Detect which cell encompasses the target text, then output its [X, Y] center coordinate. 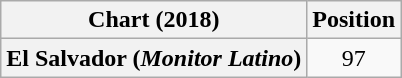
97 [354, 58]
El Salvador (Monitor Latino) [154, 58]
Position [354, 20]
Chart (2018) [154, 20]
